Capture the cell that displays the provided text and extract its (x, y) central coordinate. 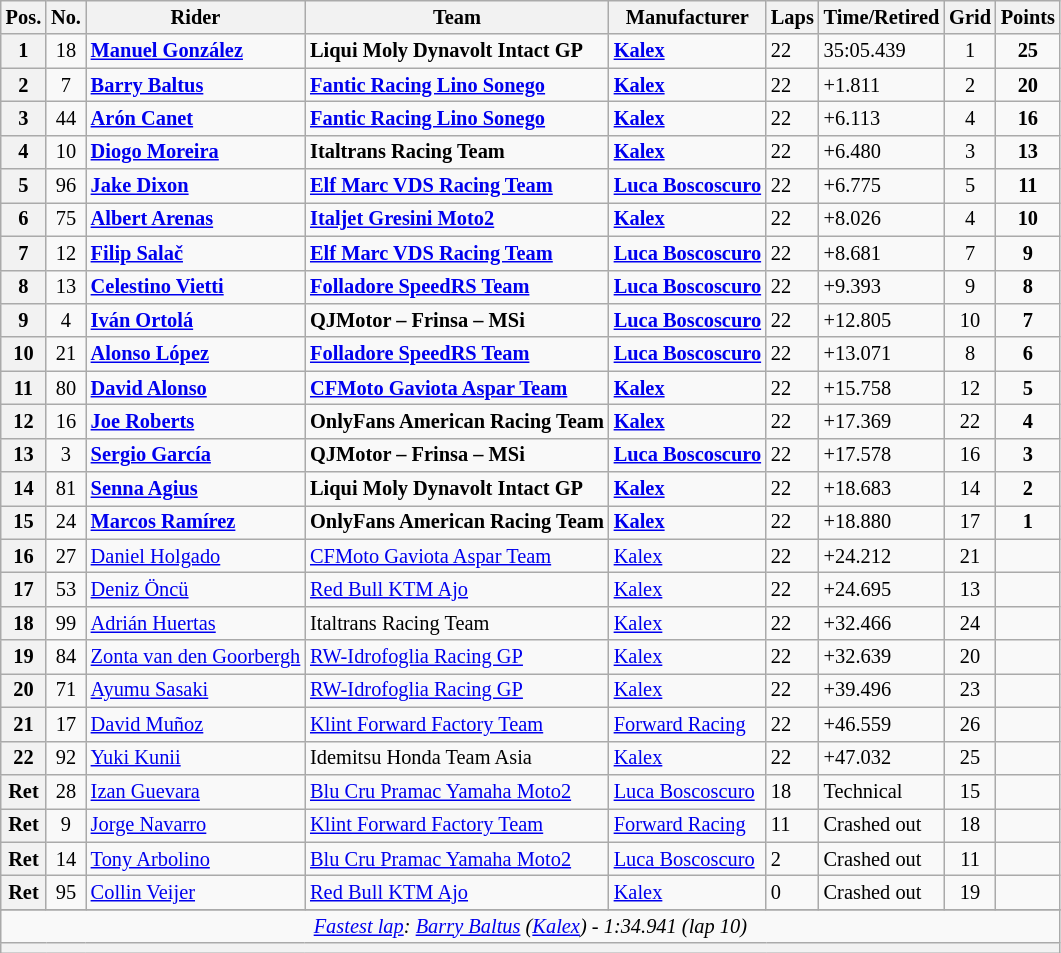
+24.212 (882, 556)
Marcos Ramírez (196, 522)
Manuel González (196, 51)
+17.578 (882, 455)
44 (66, 118)
+6.775 (882, 186)
+18.683 (882, 489)
No. (66, 17)
99 (66, 623)
Albert Arenas (196, 219)
+8.681 (882, 253)
+17.369 (882, 421)
27 (66, 556)
+39.496 (882, 690)
Zonta van den Goorbergh (196, 657)
+24.695 (882, 589)
53 (66, 589)
Filip Salač (196, 253)
+12.805 (882, 320)
+6.113 (882, 118)
Italjet Gresini Moto2 (457, 219)
Jorge Navarro (196, 825)
Points (1028, 17)
Manufacturer (688, 17)
Rider (196, 17)
Senna Agius (196, 489)
+32.466 (882, 623)
+32.639 (882, 657)
+9.393 (882, 287)
Yuki Kunii (196, 758)
+1.811 (882, 85)
David Muñoz (196, 724)
Daniel Holgado (196, 556)
Grid (970, 17)
Alonso López (196, 354)
35:05.439 (882, 51)
28 (66, 791)
Jake Dixon (196, 186)
+15.758 (882, 388)
Izan Guevara (196, 791)
84 (66, 657)
Ayumu Sasaki (196, 690)
+47.032 (882, 758)
96 (66, 186)
92 (66, 758)
Arón Canet (196, 118)
Iván Ortolá (196, 320)
+6.480 (882, 152)
Idemitsu Honda Team Asia (457, 758)
+13.071 (882, 354)
80 (66, 388)
+46.559 (882, 724)
+8.026 (882, 219)
Barry Baltus (196, 85)
Diogo Moreira (196, 152)
Celestino Vietti (196, 287)
Laps (792, 17)
95 (66, 892)
Collin Veijer (196, 892)
71 (66, 690)
Tony Arbolino (196, 859)
Sergio García (196, 455)
Adrián Huertas (196, 623)
Joe Roberts (196, 421)
26 (970, 724)
0 (792, 892)
Time/Retired (882, 17)
Pos. (24, 17)
75 (66, 219)
23 (970, 690)
Technical (882, 791)
Fastest lap: Barry Baltus (Kalex) - 1:34.941 (lap 10) (530, 926)
+18.880 (882, 522)
Team (457, 17)
David Alonso (196, 388)
81 (66, 489)
Deniz Öncü (196, 589)
